Return (x, y) of the center of cell containing provided text 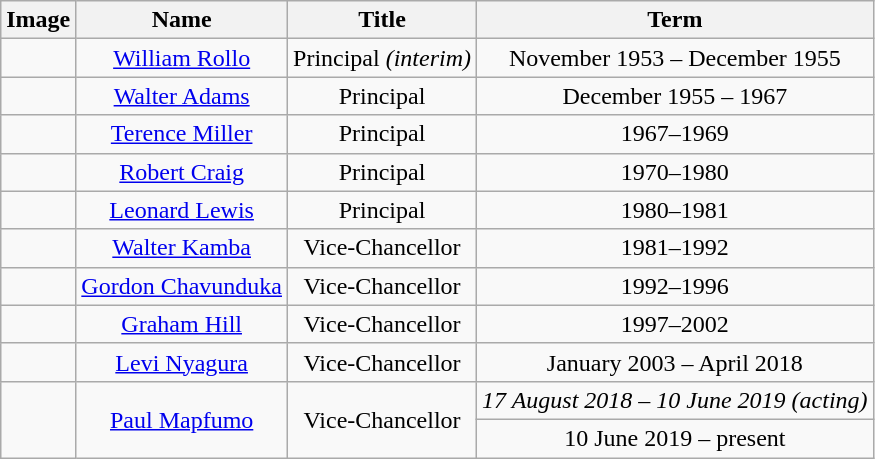
Term (676, 20)
Title (382, 20)
Graham Hill (182, 324)
Name (182, 20)
Gordon Chavunduka (182, 286)
1992–1996 (676, 286)
Walter Kamba (182, 248)
January 2003 – April 2018 (676, 362)
Walter Adams (182, 96)
Principal (interim) (382, 58)
Paul Mapfumo (182, 419)
William Rollo (182, 58)
1981–1992 (676, 248)
1967–1969 (676, 134)
17 August 2018 – 10 June 2019 (acting) (676, 400)
November 1953 – December 1955 (676, 58)
1980–1981 (676, 210)
Leonard Lewis (182, 210)
Robert Craig (182, 172)
1970–1980 (676, 172)
Terence Miller (182, 134)
10 June 2019 – present (676, 438)
1997–2002 (676, 324)
Levi Nyagura (182, 362)
Image (38, 20)
December 1955 – 1967 (676, 96)
